Locate the cell with the specified text and output its [X, Y] center coordinate. 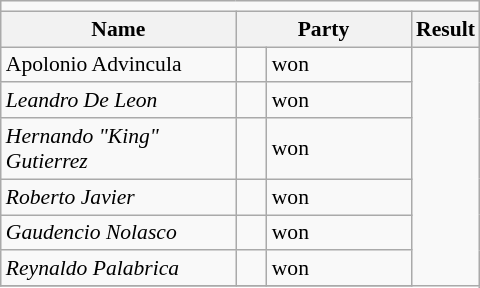
Gaudencio Nolasco [118, 233]
Party [324, 29]
Hernando "King" Gutierrez [118, 148]
Roberto Javier [118, 197]
Leandro De Leon [118, 101]
Apolonio Advincula [118, 65]
Result [446, 29]
Reynaldo Palabrica [118, 269]
Name [118, 29]
